For the text-containing cell, return its midpoint in [x, y] coordinate format. 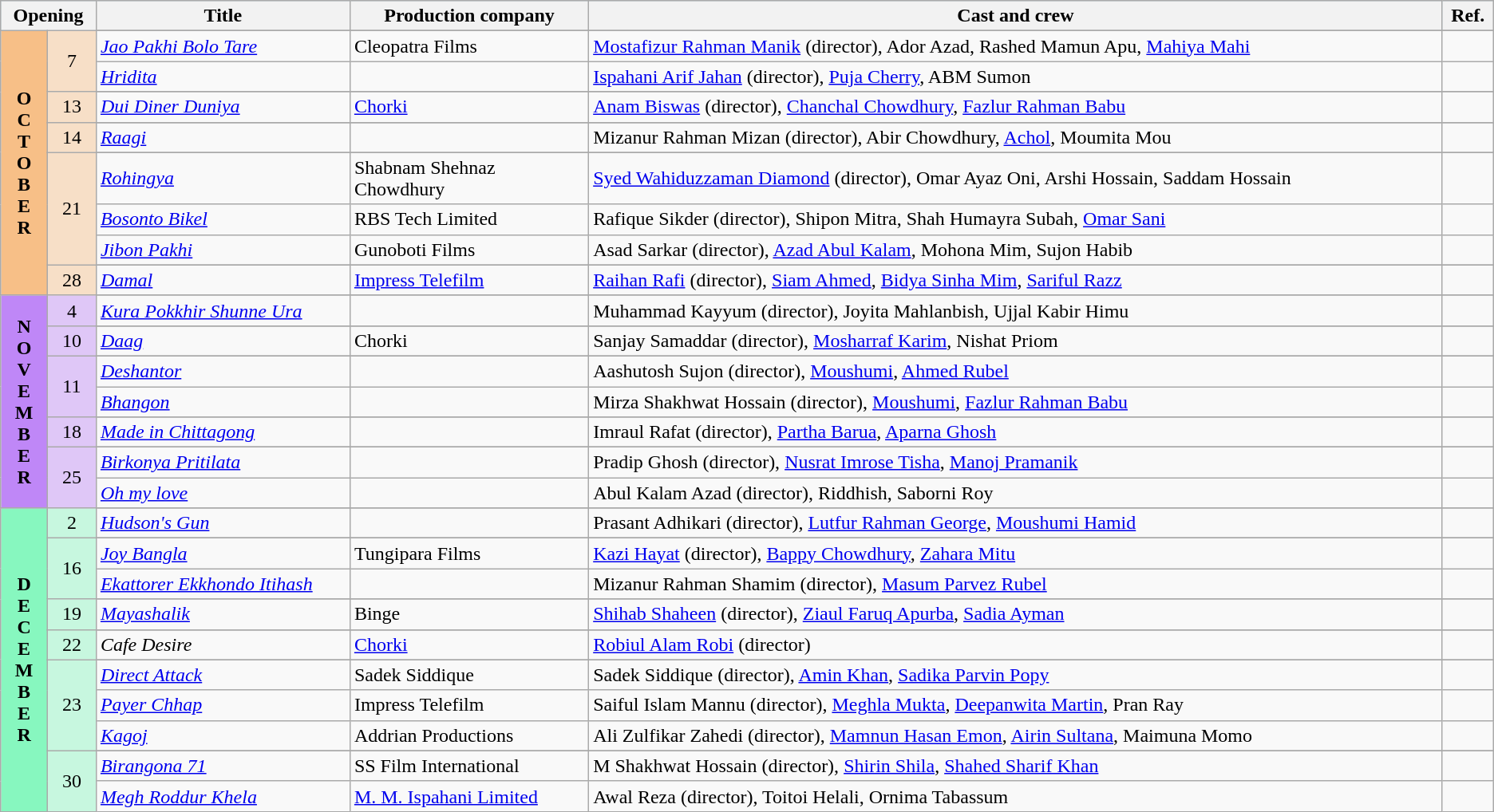
Muhammad Kayyum (director), Joyita Mahlanbish, Ujjal Kabir Himu [1016, 310]
14 [72, 137]
Cafe Desire [223, 644]
Kazi Hayat (director), Bappy Chowdhury, Zahara Mitu [1016, 554]
NOVEMBER [24, 401]
Jibon Pakhi [223, 250]
Prasant Adhikari (director), Lutfur Rahman George, Moushumi Hamid [1016, 523]
Mostafizur Rahman Manik (director), Ador Azad, Rashed Mamun Apu, Mahiya Mahi [1016, 46]
Shihab Shaheen (director), Ziaul Faruq Apurba, Sadia Ayman [1016, 614]
Cast and crew [1016, 16]
M. M. Ispahani Limited [469, 796]
OCTOBER [24, 164]
Production company [469, 16]
Aashutosh Sujon (director), Moushumi, Ahmed Rubel [1016, 371]
Ekattorer Ekkhondo Itihash [223, 584]
Saiful Islam Mannu (director), Meghla Mukta, Deepanwita Martin, Pran Ray [1016, 705]
Joy Bangla [223, 554]
Cleopatra Films [469, 46]
Tungipara Films [469, 554]
Birangona 71 [223, 766]
Anam Biswas (director), Chanchal Chowdhury, Fazlur Rahman Babu [1016, 107]
Birkonya Pritilata [223, 463]
Bosonto Bikel [223, 219]
23 [72, 705]
Jao Pakhi Bolo Tare [223, 46]
Payer Chhap [223, 705]
Gunoboti Films [469, 250]
22 [72, 644]
21 [72, 209]
Kagoj [223, 735]
13 [72, 107]
11 [72, 386]
30 [72, 781]
Made in Chittagong [223, 432]
Raagi [223, 137]
Opening [49, 16]
Mayashalik [223, 614]
DECEMBER [24, 660]
Hridita [223, 77]
Awal Reza (director), Toitoi Helali, Ornima Tabassum [1016, 796]
Robiul Alam Robi (director) [1016, 644]
19 [72, 614]
Addrian Productions [469, 735]
7 [72, 61]
Megh Roddur Khela [223, 796]
Pradip Ghosh (director), Nusrat Imrose Tisha, Manoj Pramanik [1016, 463]
Abul Kalam Azad (director), Riddhish, Saborni Roy [1016, 493]
Mizanur Rahman Mizan (director), Abir Chowdhury, Achol, Moumita Mou [1016, 137]
Damal [223, 280]
Title [223, 16]
SS Film International [469, 766]
Dui Diner Duniya [223, 107]
Hudson's Gun [223, 523]
18 [72, 432]
Oh my love [223, 493]
Daag [223, 341]
Sadek Siddique (director), Amin Khan, Sadika Parvin Popy [1016, 675]
Sadek Siddique [469, 675]
10 [72, 341]
Asad Sarkar (director), Azad Abul Kalam, Mohona Mim, Sujon Habib [1016, 250]
Mizanur Rahman Shamim (director), Masum Parvez Rubel [1016, 584]
Raihan Rafi (director), Siam Ahmed, Bidya Sinha Mim, Sariful Razz [1016, 280]
Binge [469, 614]
Imraul Rafat (director), Partha Barua, Aparna Ghosh [1016, 432]
16 [72, 569]
Ali Zulfikar Zahedi (director), Mamnun Hasan Emon, Airin Sultana, Maimuna Momo [1016, 735]
Bhangon [223, 401]
Rafique Sikder (director), Shipon Mitra, Shah Humayra Subah, Omar Sani [1016, 219]
Ref. [1468, 16]
Direct Attack [223, 675]
Sanjay Samaddar (director), Mosharraf Karim, Nishat Priom [1016, 341]
28 [72, 280]
4 [72, 310]
25 [72, 478]
Kura Pokkhir Shunne Ura [223, 310]
Rohingya [223, 179]
Syed Wahiduzzaman Diamond (director), Omar Ayaz Oni, Arshi Hossain, Saddam Hossain [1016, 179]
Ispahani Arif Jahan (director), Puja Cherry, ABM Sumon [1016, 77]
Shabnam Shehnaz Chowdhury [469, 179]
Mirza Shakhwat Hossain (director), Moushumi, Fazlur Rahman Babu [1016, 401]
M Shakhwat Hossain (director), Shirin Shila, Shahed Sharif Khan [1016, 766]
Deshantor [223, 371]
RBS Tech Limited [469, 219]
2 [72, 523]
